Return [x, y] of the center of cell containing provided text 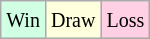
Win [24, 20]
Draw [72, 20]
Loss [126, 20]
